Scan for the cell matching the given text and deliver its [x, y] coordinate at center. 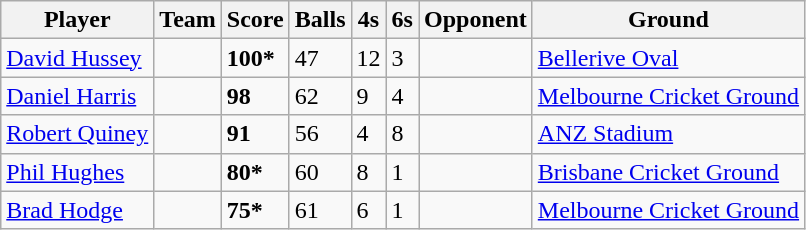
62 [320, 96]
100* [255, 58]
75* [255, 210]
Brad Hodge [78, 210]
12 [368, 58]
3 [402, 58]
60 [320, 172]
Score [255, 20]
David Hussey [78, 58]
Daniel Harris [78, 96]
47 [320, 58]
9 [368, 96]
Robert Quiney [78, 134]
Phil Hughes [78, 172]
91 [255, 134]
6 [368, 210]
Player [78, 20]
56 [320, 134]
Team [188, 20]
Brisbane Cricket Ground [668, 172]
Opponent [475, 20]
Bellerive Oval [668, 58]
Balls [320, 20]
80* [255, 172]
Ground [668, 20]
61 [320, 210]
98 [255, 96]
ANZ Stadium [668, 134]
4s [368, 20]
6s [402, 20]
